Return the (X, Y) coordinate for the center point of the cell that contains the specified text.  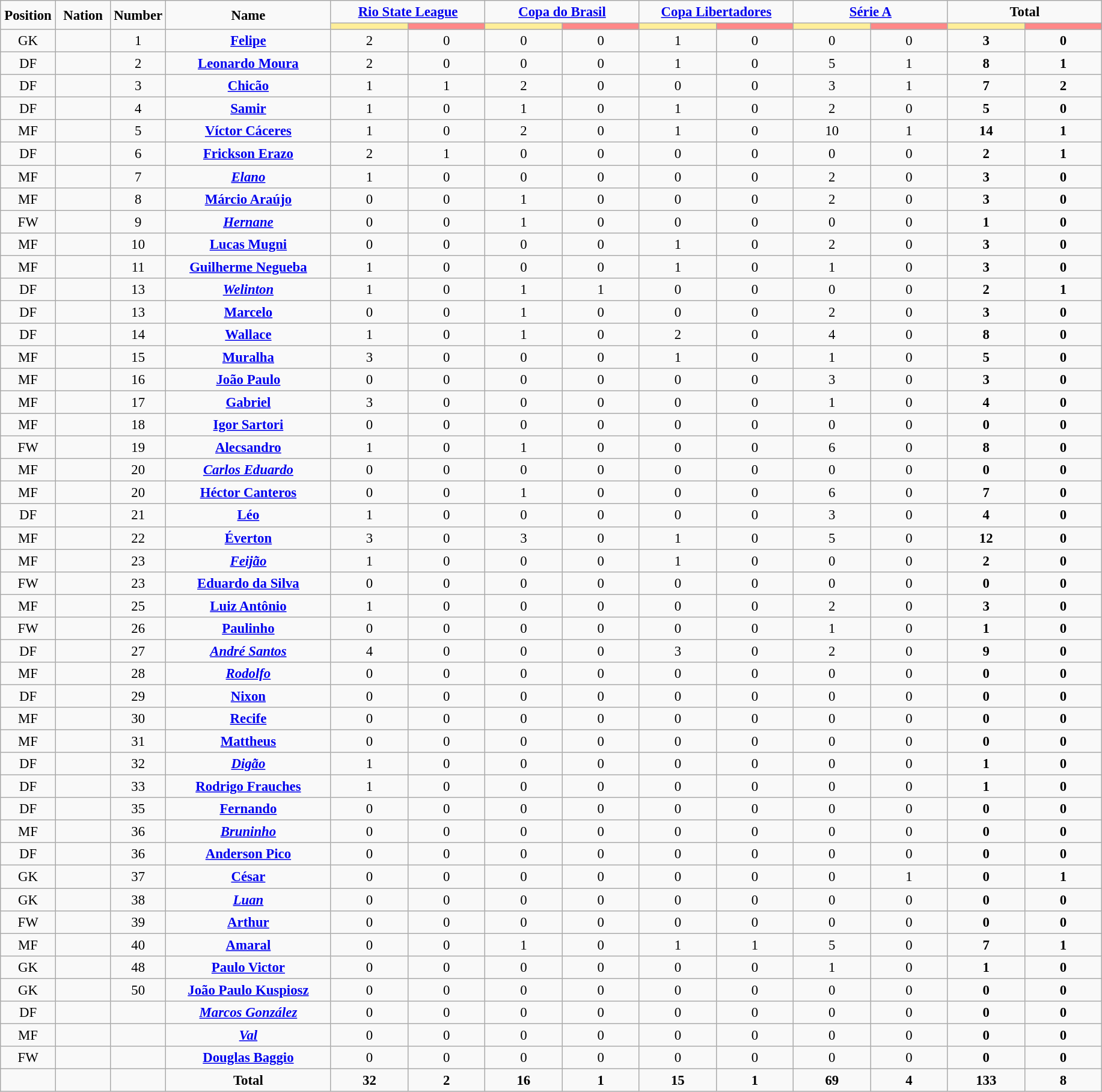
Luan (249, 900)
50 (138, 990)
Paulo Victor (249, 967)
Hernane (249, 222)
Léo (249, 516)
Éverton (249, 538)
11 (138, 267)
29 (138, 696)
30 (138, 719)
Marcos González (249, 1013)
Feijão (249, 561)
Igor Sartori (249, 425)
Digão (249, 764)
Arthur (249, 922)
Number (138, 15)
Chicão (249, 86)
37 (138, 877)
Frickson Erazo (249, 154)
31 (138, 742)
Héctor Canteros (249, 493)
André Santos (249, 651)
17 (138, 403)
Luiz Antônio (249, 606)
48 (138, 967)
39 (138, 922)
Recife (249, 719)
Lucas Mugni (249, 244)
18 (138, 425)
Nixon (249, 696)
Elano (249, 177)
25 (138, 606)
40 (138, 945)
Gabriel (249, 403)
Guilherme Negueba (249, 267)
Paulinho (249, 629)
Anderson Pico (249, 854)
69 (832, 1080)
Marcelo (249, 312)
12 (986, 538)
22 (138, 538)
Samir (249, 109)
Rio State League (408, 12)
Val (249, 1035)
Name (249, 15)
27 (138, 651)
João Paulo (249, 380)
Série A (871, 12)
Amaral (249, 945)
Muralha (249, 357)
33 (138, 787)
26 (138, 629)
Eduardo da Silva (249, 583)
Position (28, 15)
Copa Libertadores (716, 12)
Wallace (249, 335)
21 (138, 516)
Mattheus (249, 742)
Víctor Cáceres (249, 132)
Fernando (249, 809)
César (249, 877)
19 (138, 448)
35 (138, 809)
Márcio Araújo (249, 199)
28 (138, 674)
Bruninho (249, 832)
38 (138, 900)
Felipe (249, 41)
João Paulo Kuspiosz (249, 990)
Leonardo Moura (249, 64)
Rodrigo Frauches (249, 787)
Copa do Brasil (562, 12)
Welinton (249, 290)
133 (986, 1080)
Carlos Eduardo (249, 470)
Douglas Baggio (249, 1058)
Alecsandro (249, 448)
Nation (83, 15)
Rodolfo (249, 674)
